Return (x, y) of the center of cell containing provided text 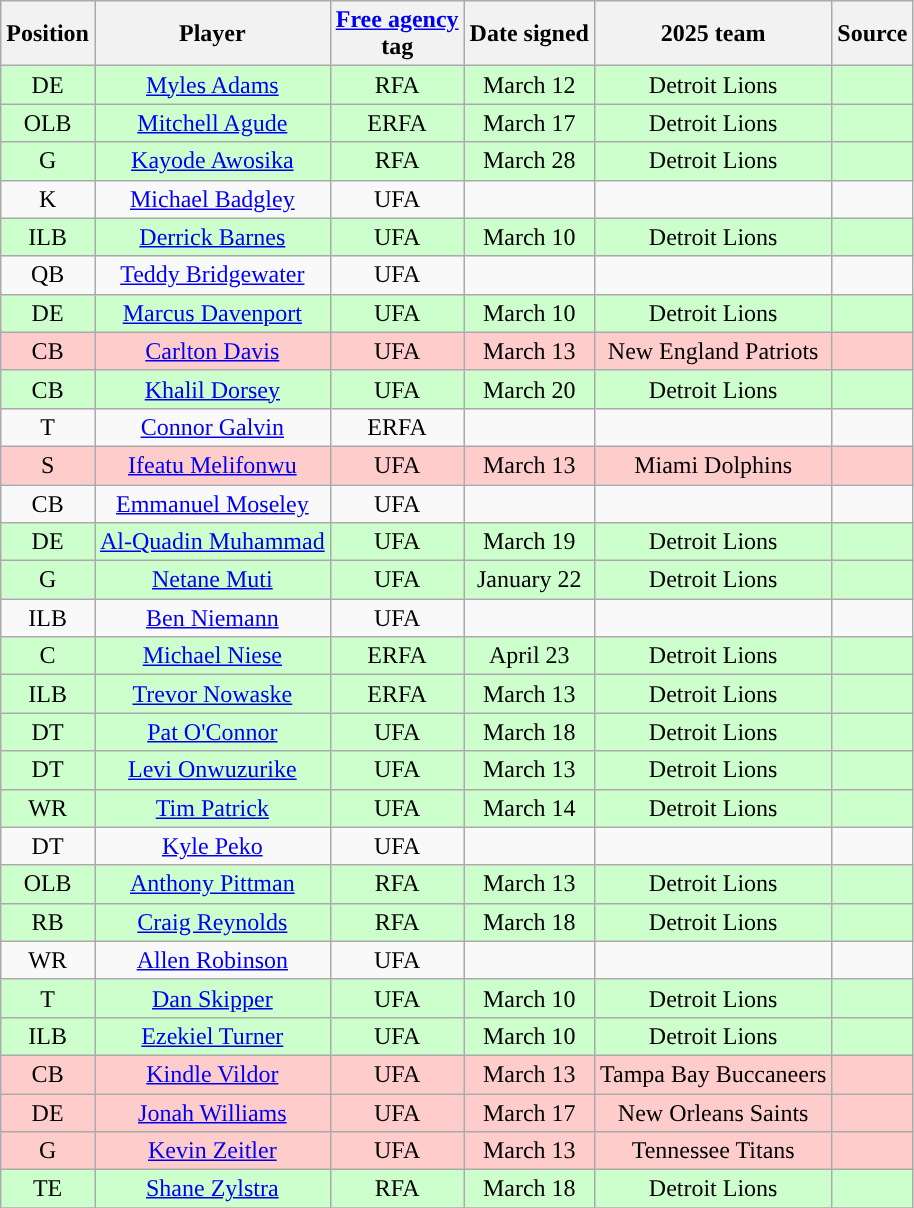
QB (48, 275)
Carlton Davis (212, 351)
Dan Skipper (212, 998)
Netane Muti (212, 580)
Anthony Pittman (212, 884)
Kindle Vildor (212, 1074)
March 19 (529, 542)
Craig Reynolds (212, 922)
S (48, 465)
Free agencytag (397, 34)
Tampa Bay Buccaneers (712, 1074)
Connor Galvin (212, 427)
Trevor Nowaske (212, 694)
Miami Dolphins (712, 465)
Allen Robinson (212, 960)
New England Patriots (712, 351)
March 12 (529, 85)
Tim Patrick (212, 808)
2025 team (712, 34)
Date signed (529, 34)
Michael Niese (212, 656)
Marcus Davenport (212, 313)
Kayode Awosika (212, 161)
Teddy Bridgewater (212, 275)
Tennessee Titans (712, 1151)
Kevin Zeitler (212, 1151)
March 28 (529, 161)
Pat O'Connor (212, 732)
March 20 (529, 389)
Jonah Williams (212, 1113)
TE (48, 1189)
New Orleans Saints (712, 1113)
Ben Niemann (212, 618)
Khalil Dorsey (212, 389)
Shane Zylstra (212, 1189)
Emmanuel Moseley (212, 503)
RB (48, 922)
March 14 (529, 808)
Michael Badgley (212, 199)
Myles Adams (212, 85)
January 22 (529, 580)
C (48, 656)
April 23 (529, 656)
Kyle Peko (212, 846)
Derrick Barnes (212, 237)
Player (212, 34)
Position (48, 34)
Ifeatu Melifonwu (212, 465)
Ezekiel Turner (212, 1036)
Mitchell Agude (212, 123)
K (48, 199)
Levi Onwuzurike (212, 770)
Al-Quadin Muhammad (212, 542)
Source (872, 34)
